Identify which cell holds the provided text, then report its [X, Y] central coordinate. 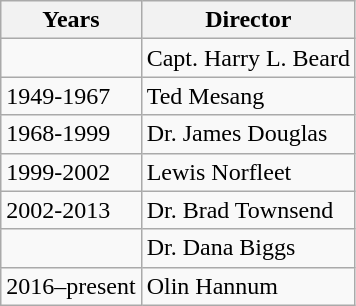
Dr. Brad Townsend [248, 210]
Dr. James Douglas [248, 134]
Ted Mesang [248, 96]
1949-1967 [71, 96]
1999-2002 [71, 172]
2016–present [71, 286]
Director [248, 20]
Dr. Dana Biggs [248, 248]
Capt. Harry L. Beard [248, 58]
2002-2013 [71, 210]
Years [71, 20]
1968-1999 [71, 134]
Olin Hannum [248, 286]
Lewis Norfleet [248, 172]
